From the cell containing the given text, extract its center point as [x, y] coordinate. 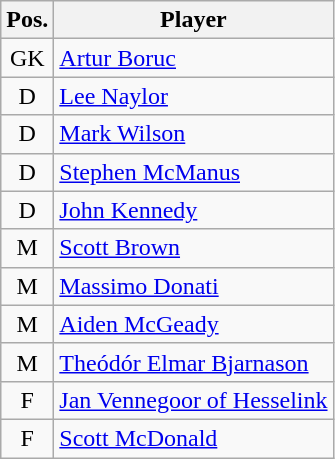
Jan Vennegoor of Hesselink [194, 400]
Aiden McGeady [194, 324]
Theódór Elmar Bjarnason [194, 362]
Artur Boruc [194, 58]
Player [194, 20]
Scott Brown [194, 248]
GK [28, 58]
Lee Naylor [194, 96]
Massimo Donati [194, 286]
John Kennedy [194, 210]
Scott McDonald [194, 438]
Mark Wilson [194, 134]
Stephen McManus [194, 172]
Pos. [28, 20]
